Provide the [x, y] coordinate of the cell's center where the given text is located.  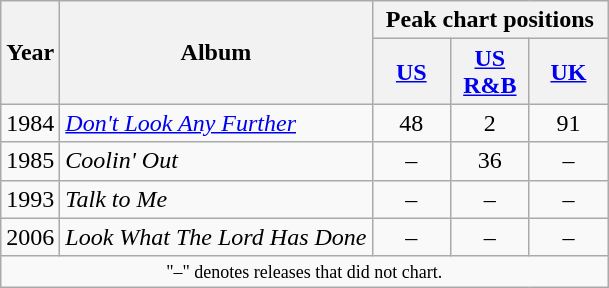
Album [216, 52]
48 [412, 123]
1993 [30, 199]
1984 [30, 123]
36 [490, 161]
91 [568, 123]
2006 [30, 237]
Peak chart positions [490, 20]
Coolin' Out [216, 161]
Look What The Lord Has Done [216, 237]
Don't Look Any Further [216, 123]
UK [568, 72]
1985 [30, 161]
Talk to Me [216, 199]
US [412, 72]
US R&B [490, 72]
2 [490, 123]
Year [30, 52]
"–" denotes releases that did not chart. [304, 272]
